Return [x, y] of the center of cell containing provided text 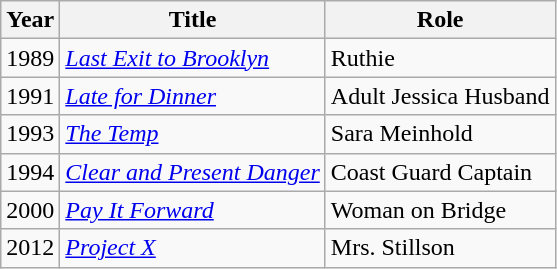
Clear and Present Danger [192, 172]
Project X [192, 248]
1991 [30, 96]
Woman on Bridge [440, 210]
Adult Jessica Husband [440, 96]
Sara Meinhold [440, 134]
Late for Dinner [192, 96]
Title [192, 20]
Pay It Forward [192, 210]
Ruthie [440, 58]
Mrs. Stillson [440, 248]
1994 [30, 172]
2012 [30, 248]
Coast Guard Captain [440, 172]
2000 [30, 210]
The Temp [192, 134]
Last Exit to Brooklyn [192, 58]
1989 [30, 58]
1993 [30, 134]
Year [30, 20]
Role [440, 20]
